Scan for the cell matching the given text and deliver its [X, Y] coordinate at center. 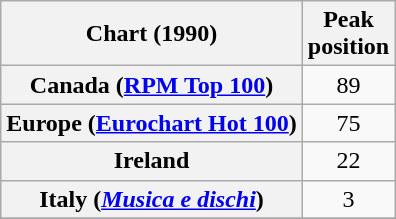
22 [348, 161]
3 [348, 199]
Chart (1990) [152, 34]
89 [348, 85]
Ireland [152, 161]
Canada (RPM Top 100) [152, 85]
Europe (Eurochart Hot 100) [152, 123]
75 [348, 123]
Italy (Musica e dischi) [152, 199]
Peakposition [348, 34]
